Extract the [X, Y] coordinate from the center of the cell holding the provided text.  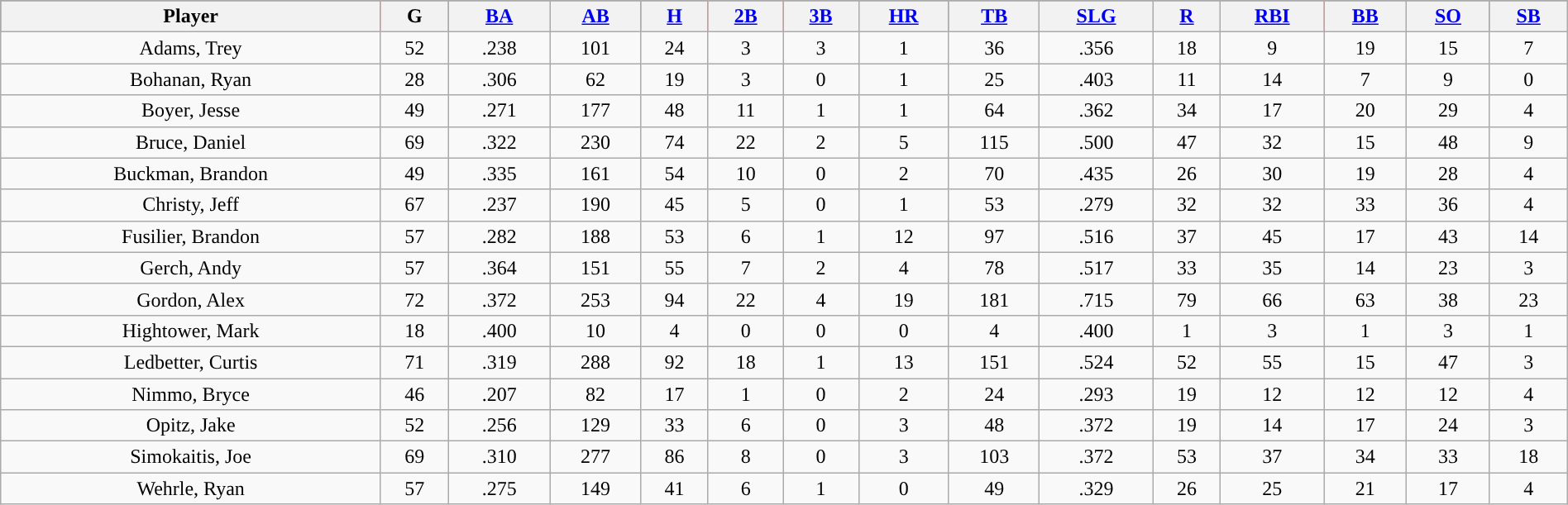
21 [1365, 488]
.310 [500, 457]
8 [746, 457]
.335 [500, 174]
Ledbetter, Curtis [191, 362]
.516 [1097, 236]
SB [1528, 17]
.403 [1097, 79]
253 [595, 299]
101 [595, 48]
Player [191, 17]
94 [675, 299]
67 [414, 205]
64 [994, 111]
74 [675, 142]
66 [1272, 299]
72 [414, 299]
103 [994, 457]
Hightower, Mark [191, 331]
46 [414, 394]
.238 [500, 48]
.237 [500, 205]
Gordon, Alex [191, 299]
190 [595, 205]
177 [595, 111]
.329 [1097, 488]
277 [595, 457]
181 [994, 299]
.282 [500, 236]
Bohanan, Ryan [191, 79]
161 [595, 174]
41 [675, 488]
.319 [500, 362]
86 [675, 457]
.256 [500, 426]
TB [994, 17]
Christy, Jeff [191, 205]
29 [1448, 111]
188 [595, 236]
Gerch, Andy [191, 268]
54 [675, 174]
Adams, Trey [191, 48]
30 [1272, 174]
288 [595, 362]
Simokaitis, Joe [191, 457]
70 [994, 174]
.500 [1097, 142]
R [1187, 17]
H [675, 17]
13 [903, 362]
AB [595, 17]
BB [1365, 17]
230 [595, 142]
BA [500, 17]
Wehrle, Ryan [191, 488]
.275 [500, 488]
.271 [500, 111]
Fusilier, Brandon [191, 236]
.362 [1097, 111]
71 [414, 362]
Buckman, Brandon [191, 174]
38 [1448, 299]
Opitz, Jake [191, 426]
63 [1365, 299]
43 [1448, 236]
129 [595, 426]
35 [1272, 268]
HR [903, 17]
.356 [1097, 48]
.293 [1097, 394]
62 [595, 79]
79 [1187, 299]
Nimmo, Bryce [191, 394]
SLG [1097, 17]
97 [994, 236]
G [414, 17]
2B [746, 17]
115 [994, 142]
.435 [1097, 174]
82 [595, 394]
.517 [1097, 268]
Bruce, Daniel [191, 142]
92 [675, 362]
.322 [500, 142]
Boyer, Jesse [191, 111]
.364 [500, 268]
.715 [1097, 299]
.279 [1097, 205]
SO [1448, 17]
RBI [1272, 17]
.306 [500, 79]
.524 [1097, 362]
3B [820, 17]
.207 [500, 394]
20 [1365, 111]
78 [994, 268]
149 [595, 488]
